Scan for the cell matching the given text and deliver its [X, Y] coordinate at center. 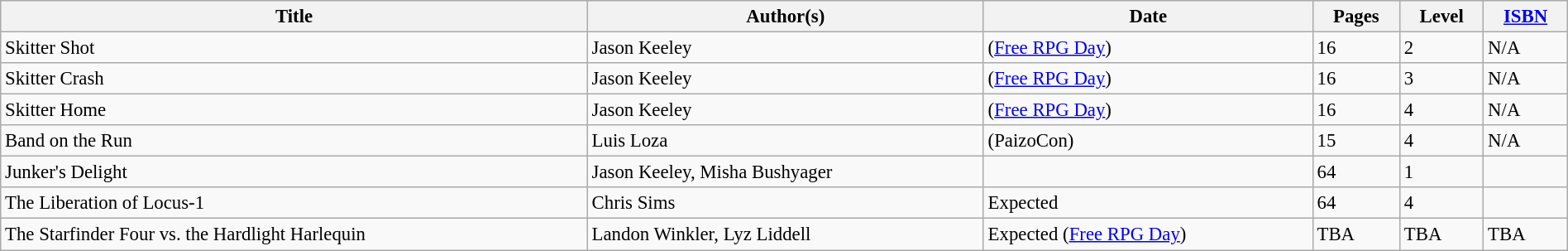
Date [1148, 17]
15 [1356, 141]
Luis Loza [786, 141]
Junker's Delight [294, 172]
Skitter Home [294, 110]
Author(s) [786, 17]
Skitter Shot [294, 48]
Expected (Free RPG Day) [1148, 234]
Band on the Run [294, 141]
2 [1442, 48]
Title [294, 17]
Pages [1356, 17]
1 [1442, 172]
The Starfinder Four vs. the Hardlight Harlequin [294, 234]
Jason Keeley, Misha Bushyager [786, 172]
Chris Sims [786, 203]
3 [1442, 79]
The Liberation of Locus-1 [294, 203]
ISBN [1525, 17]
Skitter Crash [294, 79]
Level [1442, 17]
Expected [1148, 203]
(PaizoCon) [1148, 141]
Landon Winkler, Lyz Liddell [786, 234]
